Output the (x, y) coordinate of the center of the cell containing the given text.  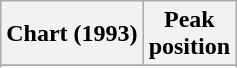
Peakposition (189, 34)
Chart (1993) (72, 34)
